Detect which cell encompasses the target text, then output its (X, Y) center coordinate. 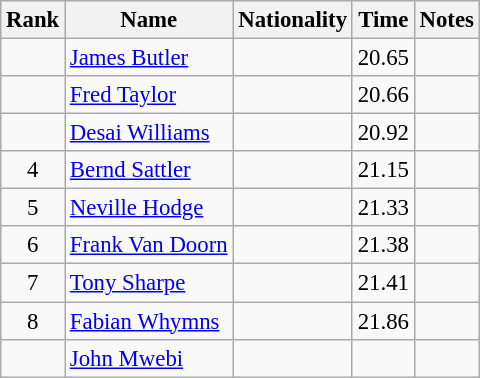
Bernd Sattler (149, 170)
21.38 (383, 245)
Notes (446, 20)
20.66 (383, 95)
Tony Sharpe (149, 283)
6 (33, 245)
5 (33, 208)
20.92 (383, 133)
7 (33, 283)
Frank Van Doorn (149, 245)
21.86 (383, 321)
Fabian Whymns (149, 321)
Nationality (292, 20)
Neville Hodge (149, 208)
4 (33, 170)
21.15 (383, 170)
20.65 (383, 58)
Time (383, 20)
John Mwebi (149, 358)
Rank (33, 20)
James Butler (149, 58)
Name (149, 20)
21.41 (383, 283)
21.33 (383, 208)
Desai Williams (149, 133)
8 (33, 321)
Fred Taylor (149, 95)
